Find where the given text appears and provide that cell's center as [X, Y] coordinate. 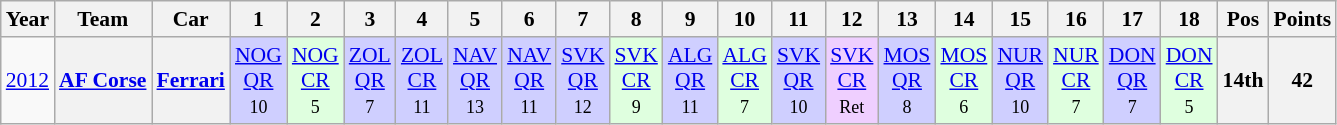
17 [1132, 19]
NOGCR5 [316, 80]
2012 [28, 80]
18 [1190, 19]
Car [191, 19]
DONCR5 [1190, 80]
11 [798, 19]
NURCR7 [1076, 80]
SVKQR12 [582, 80]
SVKCR9 [636, 80]
ZOLCR11 [422, 80]
Year [28, 19]
NOGQR10 [258, 80]
16 [1076, 19]
7 [582, 19]
MOSCR6 [964, 80]
4 [422, 19]
14 [964, 19]
NAVQR11 [529, 80]
SVKQR10 [798, 80]
DONQR7 [1132, 80]
5 [475, 19]
MOSQR8 [906, 80]
AF Corse [102, 80]
NAVQR13 [475, 80]
Ferrari [191, 80]
Pos [1244, 19]
1 [258, 19]
Team [102, 19]
SVKCRRet [852, 80]
6 [529, 19]
42 [1302, 80]
13 [906, 19]
3 [370, 19]
14th [1244, 80]
ALGQR11 [690, 80]
9 [690, 19]
ALGCR7 [744, 80]
15 [1020, 19]
NURQR10 [1020, 80]
Points [1302, 19]
2 [316, 19]
8 [636, 19]
ZOLQR7 [370, 80]
10 [744, 19]
12 [852, 19]
